Determine the (x, y) coordinate at the center of the cell enclosing the given text.  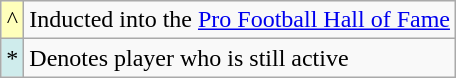
^ (12, 20)
Denotes player who is still active (240, 58)
* (12, 58)
Inducted into the Pro Football Hall of Fame (240, 20)
